From the cell containing the given text, extract its center point as (x, y) coordinate. 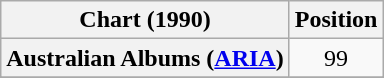
Australian Albums (ARIA) (145, 58)
Chart (1990) (145, 20)
99 (336, 58)
Position (336, 20)
